Extract the (x, y) coordinate from the center of the cell holding the provided text.  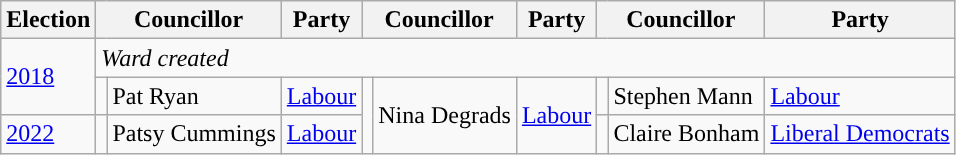
Pat Ryan (194, 96)
Ward created (526, 58)
Stephen Mann (686, 96)
2022 (48, 134)
Election (48, 20)
Claire Bonham (686, 134)
Patsy Cummings (194, 134)
Liberal Democrats (860, 134)
Nina Degrads (445, 115)
2018 (48, 77)
